Detect which cell encompasses the target text, then output its (x, y) center coordinate. 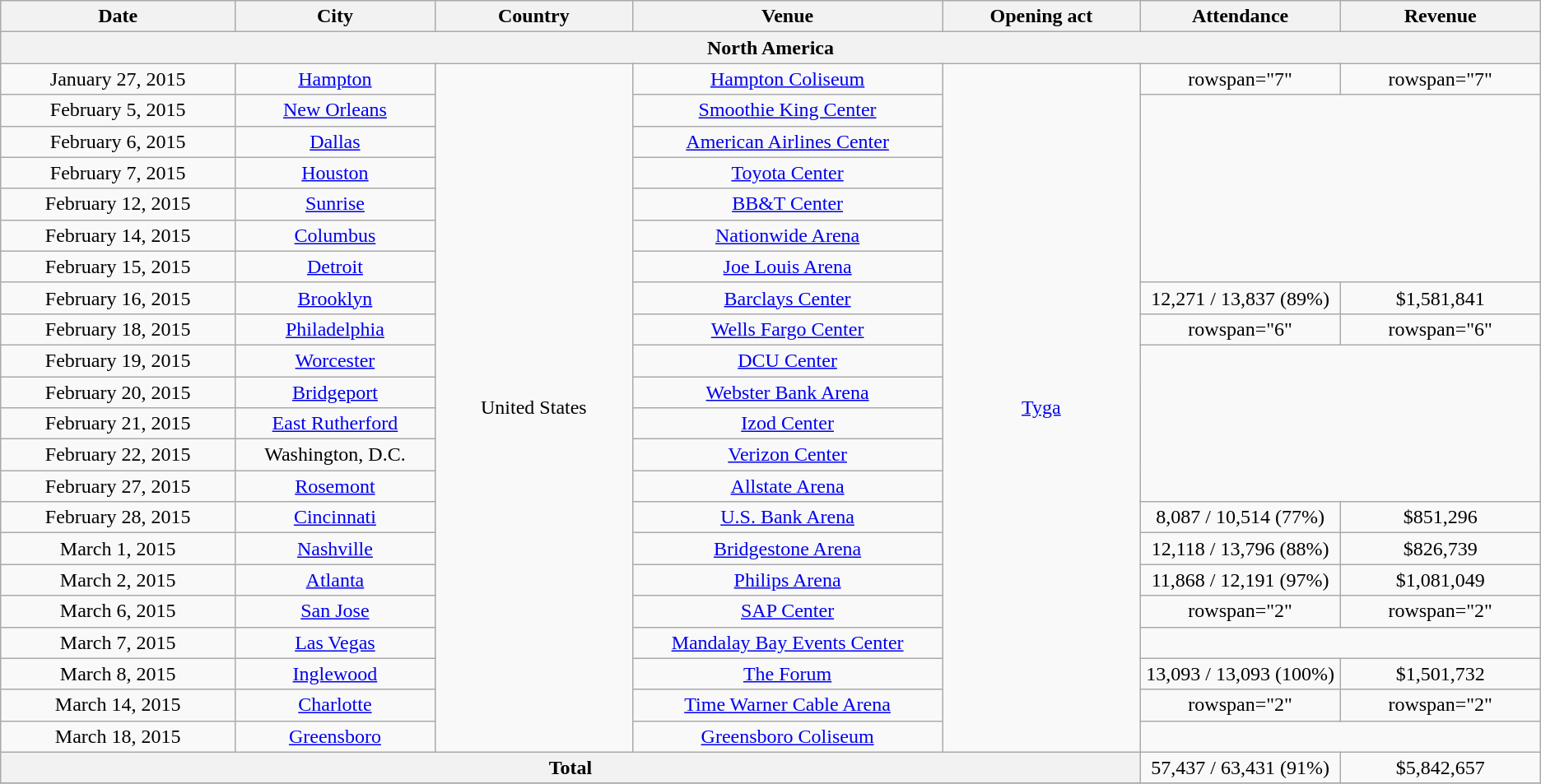
Date (119, 16)
Bridgestone Arena (787, 549)
February 20, 2015 (119, 392)
March 14, 2015 (119, 705)
13,093 / 13,093 (100%) (1240, 674)
February 7, 2015 (119, 173)
Country (533, 16)
Joe Louis Arena (787, 267)
February 28, 2015 (119, 517)
Atlanta (336, 580)
City (336, 16)
12,118 / 13,796 (88%) (1240, 549)
February 27, 2015 (119, 486)
Bridgeport (336, 392)
New Orleans (336, 110)
Allstate Arena (787, 486)
Las Vegas (336, 643)
Charlotte (336, 705)
February 12, 2015 (119, 204)
Wells Fargo Center (787, 329)
Sunrise (336, 204)
Hampton Coliseum (787, 79)
March 8, 2015 (119, 674)
United States (533, 408)
Dallas (336, 141)
Toyota Center (787, 173)
March 6, 2015 (119, 611)
Greensboro (336, 736)
February 6, 2015 (119, 141)
March 2, 2015 (119, 580)
Brooklyn (336, 298)
Smoothie King Center (787, 110)
Barclays Center (787, 298)
Philips Arena (787, 580)
Washington, D.C. (336, 455)
U.S. Bank Arena (787, 517)
Hampton (336, 79)
$1,501,732 (1441, 674)
BB&T Center (787, 204)
February 15, 2015 (119, 267)
February 5, 2015 (119, 110)
January 27, 2015 (119, 79)
Opening act (1041, 16)
$5,842,657 (1441, 768)
Venue (787, 16)
DCU Center (787, 360)
8,087 / 10,514 (77%) (1240, 517)
$1,081,049 (1441, 580)
Nashville (336, 549)
March 7, 2015 (119, 643)
March 1, 2015 (119, 549)
March 18, 2015 (119, 736)
February 14, 2015 (119, 235)
Izod Center (787, 424)
February 21, 2015 (119, 424)
Tyga (1041, 408)
Revenue (1441, 16)
$1,581,841 (1441, 298)
SAP Center (787, 611)
$826,739 (1441, 549)
12,271 / 13,837 (89%) (1240, 298)
February 18, 2015 (119, 329)
The Forum (787, 674)
Cincinnati (336, 517)
February 22, 2015 (119, 455)
Webster Bank Arena (787, 392)
Inglewood (336, 674)
North America (770, 48)
San Jose (336, 611)
57,437 / 63,431 (91%) (1240, 768)
East Rutherford (336, 424)
Houston (336, 173)
Time Warner Cable Arena (787, 705)
February 16, 2015 (119, 298)
11,868 / 12,191 (97%) (1240, 580)
Columbus (336, 235)
Greensboro Coliseum (787, 736)
February 19, 2015 (119, 360)
Worcester (336, 360)
Attendance (1240, 16)
Nationwide Arena (787, 235)
American Airlines Center (787, 141)
Total (570, 768)
Mandalay Bay Events Center (787, 643)
Rosemont (336, 486)
$851,296 (1441, 517)
Verizon Center (787, 455)
Philadelphia (336, 329)
Detroit (336, 267)
